Extract the (x, y) coordinate from the center of the cell holding the provided text.  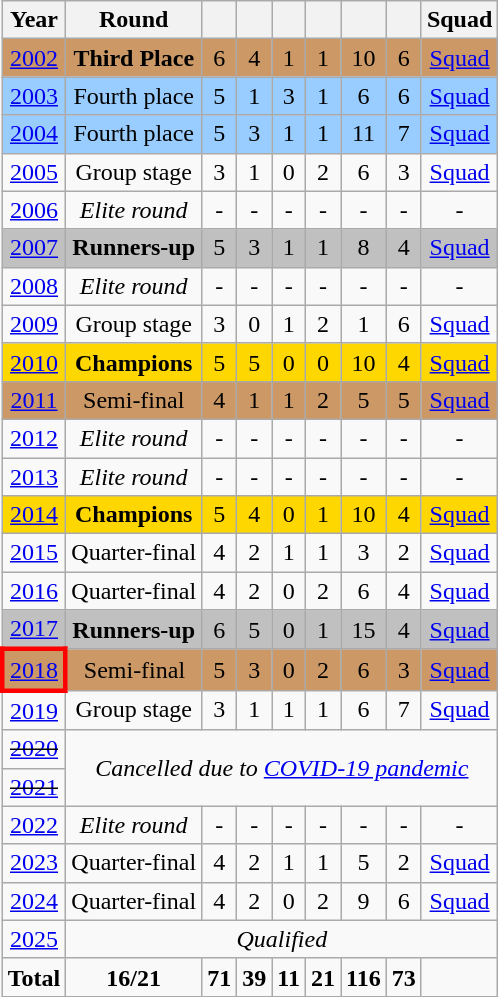
2010 (34, 362)
2005 (34, 172)
9 (364, 901)
2022 (34, 825)
39 (254, 977)
2021 (34, 787)
Qualified (282, 939)
Cancelled due to COVID-19 pandemic (282, 768)
2025 (34, 939)
21 (324, 977)
Round (134, 20)
8 (364, 248)
2013 (34, 477)
2002 (34, 58)
2014 (34, 515)
Year (34, 20)
116 (364, 977)
2017 (34, 630)
16/21 (134, 977)
15 (364, 630)
2012 (34, 438)
2004 (34, 134)
2003 (34, 96)
2011 (34, 400)
2024 (34, 901)
2018 (34, 670)
2008 (34, 286)
2006 (34, 210)
2016 (34, 591)
2020 (34, 749)
Third Place (134, 58)
Total (34, 977)
2019 (34, 710)
2023 (34, 863)
2015 (34, 553)
2007 (34, 248)
71 (220, 977)
2009 (34, 324)
73 (404, 977)
